Detect which cell encompasses the target text, then output its [x, y] center coordinate. 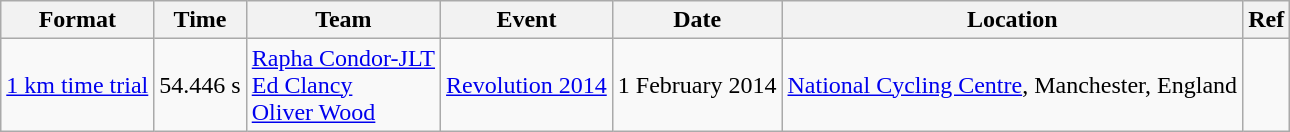
54.446 s [200, 85]
Ref [1266, 20]
Time [200, 20]
Event [527, 20]
Location [1012, 20]
1 km time trial [78, 85]
Format [78, 20]
Date [697, 20]
National Cycling Centre, Manchester, England [1012, 85]
Rapha Condor-JLT Ed ClancyOliver Wood [343, 85]
1 February 2014 [697, 85]
Revolution 2014 [527, 85]
Team [343, 20]
